Output the [X, Y] coordinate of the center of the cell containing the given text.  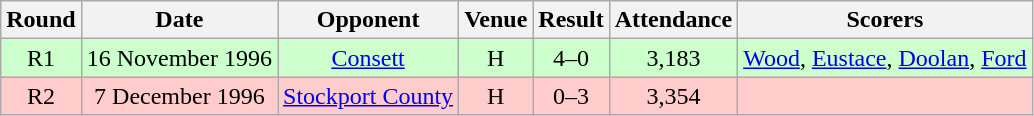
Round [41, 20]
R1 [41, 58]
Date [179, 20]
Attendance [673, 20]
3,354 [673, 96]
0–3 [571, 96]
Opponent [368, 20]
16 November 1996 [179, 58]
7 December 1996 [179, 96]
4–0 [571, 58]
Stockport County [368, 96]
R2 [41, 96]
Consett [368, 58]
Result [571, 20]
Scorers [885, 20]
Wood, Eustace, Doolan, Ford [885, 58]
3,183 [673, 58]
Venue [496, 20]
